Extract the [X, Y] coordinate from the center of the cell holding the provided text.  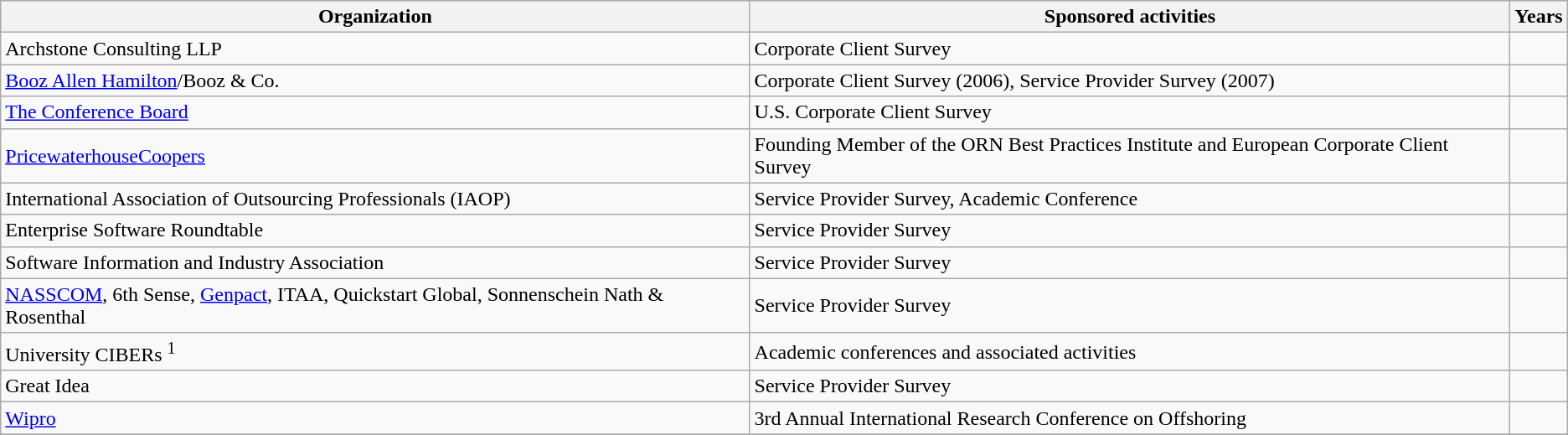
Years [1539, 17]
Archstone Consulting LLP [375, 49]
U.S. Corporate Client Survey [1130, 112]
International Association of Outsourcing Professionals (IAOP) [375, 199]
3rd Annual International Research Conference on Offshoring [1130, 418]
Sponsored activities [1130, 17]
Corporate Client Survey [1130, 49]
Academic conferences and associated activities [1130, 352]
Great Idea [375, 386]
Corporate Client Survey (2006), Service Provider Survey (2007) [1130, 80]
Organization [375, 17]
The Conference Board [375, 112]
University CIBERs 1 [375, 352]
NASSCOM, 6th Sense, Genpact, ITAA, Quickstart Global, Sonnenschein Nath & Rosenthal [375, 305]
Founding Member of the ORN Best Practices Institute and European Corporate Client Survey [1130, 156]
Software Information and Industry Association [375, 262]
PricewaterhouseCoopers [375, 156]
Service Provider Survey, Academic Conference [1130, 199]
Booz Allen Hamilton/Booz & Co. [375, 80]
Wipro [375, 418]
Enterprise Software Roundtable [375, 230]
